Identify which cell holds the provided text, then report its (x, y) central coordinate. 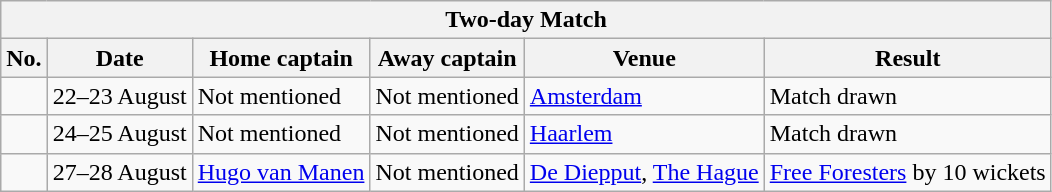
Venue (644, 58)
27–28 August (120, 172)
Hugo van Manen (281, 172)
Home captain (281, 58)
24–25 August (120, 134)
Two-day Match (526, 20)
De Diepput, The Hague (644, 172)
Result (908, 58)
Date (120, 58)
Amsterdam (644, 96)
No. (24, 58)
Away captain (447, 58)
Haarlem (644, 134)
Free Foresters by 10 wickets (908, 172)
22–23 August (120, 96)
